Return the [X, Y] coordinate for the center point of the cell that contains the specified text.  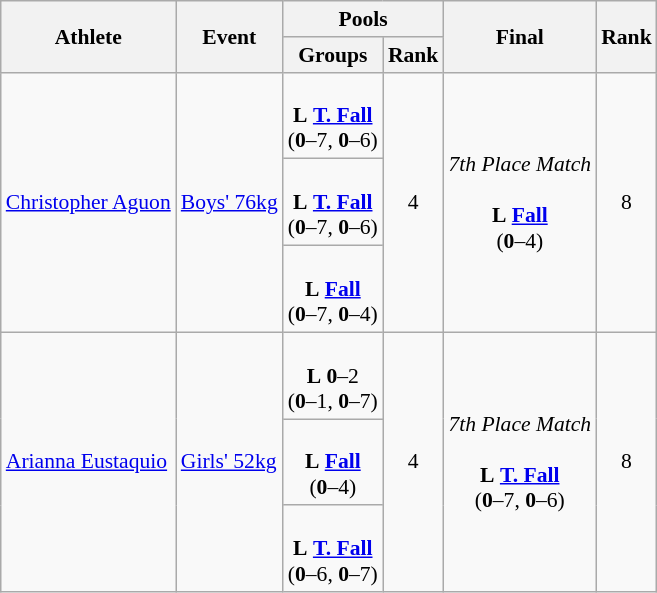
L 0–2(0–1, 0–7) [333, 376]
Event [230, 36]
Girls' 52kg [230, 462]
Groups [333, 55]
Arianna Eustaquio [88, 462]
L Fall(0–4) [333, 462]
Final [520, 36]
Boys' 76kg [230, 202]
7th Place MatchL Fall(0–4) [520, 202]
7th Place MatchL T. Fall(0–7, 0–6) [520, 462]
Christopher Aguon [88, 202]
L Fall(0–7, 0–4) [333, 290]
Pools [364, 19]
Athlete [88, 36]
L T. Fall(0–6, 0–7) [333, 550]
